Find where the given text appears and provide that cell's center as (X, Y) coordinate. 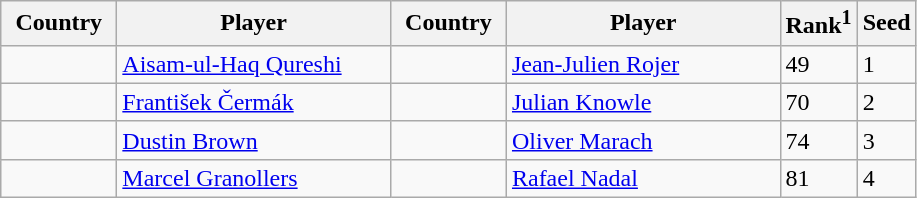
2 (886, 102)
1 (886, 64)
3 (886, 140)
František Čermák (254, 102)
Marcel Granollers (254, 178)
81 (818, 178)
Seed (886, 24)
Dustin Brown (254, 140)
49 (818, 64)
Aisam-ul-Haq Qureshi (254, 64)
70 (818, 102)
Oliver Marach (643, 140)
Jean-Julien Rojer (643, 64)
Rafael Nadal (643, 178)
4 (886, 178)
Rank1 (818, 24)
74 (818, 140)
Julian Knowle (643, 102)
